Provide the (X, Y) coordinate of the cell's center where the given text is located.  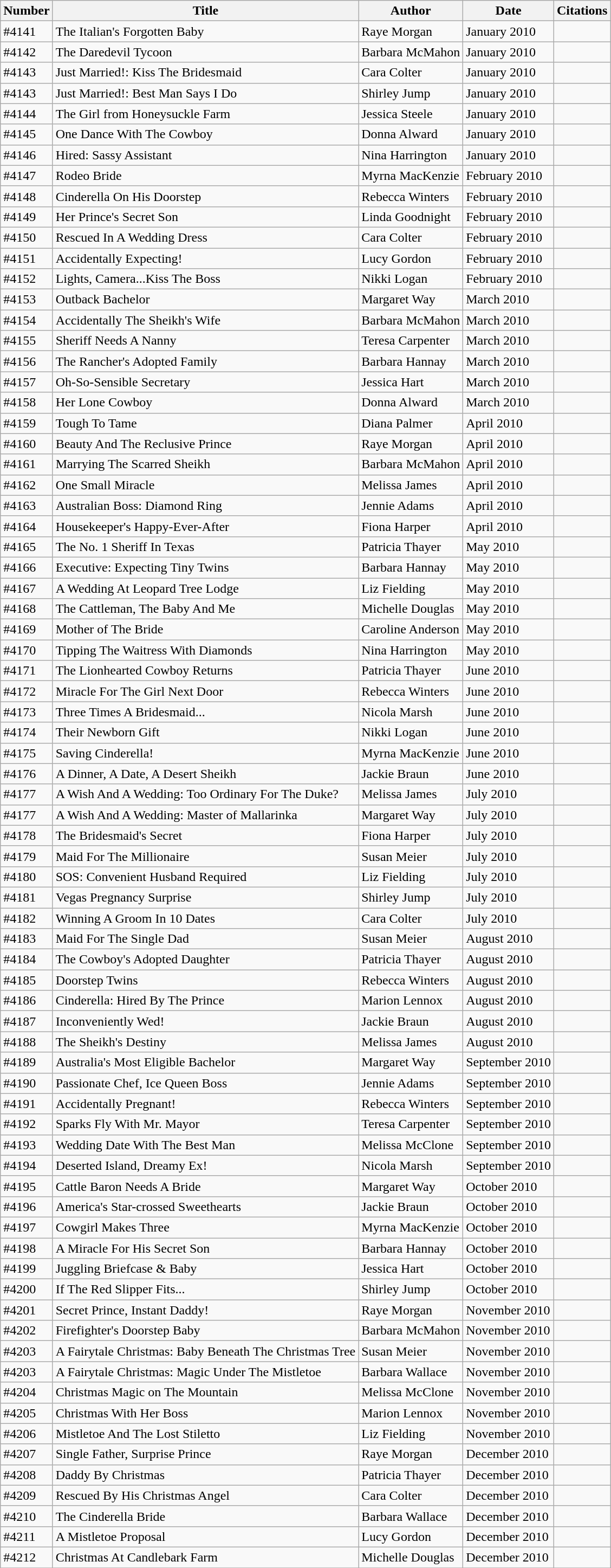
#4173 (27, 712)
Maid For The Millionaire (206, 856)
#4206 (27, 1434)
#4162 (27, 485)
Firefighter's Doorstep Baby (206, 1331)
#4161 (27, 464)
#4156 (27, 361)
#4142 (27, 52)
#4148 (27, 196)
Passionate Chef, Ice Queen Boss (206, 1083)
Rescued In A Wedding Dress (206, 237)
#4210 (27, 1516)
The Sheikh's Destiny (206, 1042)
#4183 (27, 939)
#4146 (27, 155)
Vegas Pregnancy Surprise (206, 897)
Mistletoe And The Lost Stiletto (206, 1434)
#4196 (27, 1207)
One Small Miracle (206, 485)
#4178 (27, 835)
Her Lone Cowboy (206, 403)
#4180 (27, 877)
Rescued By His Christmas Angel (206, 1495)
#4209 (27, 1495)
Daddy By Christmas (206, 1475)
Just Married!: Best Man Says I Do (206, 93)
Tipping The Waitress With Diamonds (206, 650)
Saving Cinderella! (206, 753)
One Dance With The Cowboy (206, 134)
#4186 (27, 1001)
Doorstep Twins (206, 980)
A Wish And A Wedding: Too Ordinary For The Duke? (206, 794)
The Bridesmaid's Secret (206, 835)
Rodeo Bride (206, 176)
#4190 (27, 1083)
#4171 (27, 671)
#4208 (27, 1475)
Oh-So-Sensible Secretary (206, 382)
Accidentally Pregnant! (206, 1104)
Single Father, Surprise Prince (206, 1454)
The Cinderella Bride (206, 1516)
#4154 (27, 320)
#4163 (27, 506)
Cattle Baron Needs A Bride (206, 1186)
Three Times A Bridesmaid... (206, 712)
#4179 (27, 856)
The Lionhearted Cowboy Returns (206, 671)
#4170 (27, 650)
#4205 (27, 1413)
The Girl from Honeysuckle Farm (206, 114)
Citations (582, 11)
#4158 (27, 403)
#4150 (27, 237)
A Wedding At Leopard Tree Lodge (206, 588)
Cinderella: Hired By The Prince (206, 1001)
Christmas With Her Boss (206, 1413)
Accidentally Expecting! (206, 258)
#4188 (27, 1042)
The Italian's Forgotten Baby (206, 31)
Accidentally The Sheikh's Wife (206, 320)
Linda Goodnight (411, 217)
#4147 (27, 176)
Housekeeper's Happy-Ever-After (206, 526)
#4153 (27, 300)
Deserted Island, Dreamy Ex! (206, 1165)
Author (411, 11)
The No. 1 Sheriff In Texas (206, 547)
#4197 (27, 1227)
A Fairytale Christmas: Magic Under The Mistletoe (206, 1372)
#4175 (27, 753)
#4212 (27, 1557)
Beauty And The Reclusive Prince (206, 444)
Tough To Tame (206, 423)
#4198 (27, 1248)
A Fairytale Christmas: Baby Beneath The Christmas Tree (206, 1351)
A Wish And A Wedding: Master of Mallarinka (206, 815)
Jessica Steele (411, 114)
A Dinner, A Date, A Desert Sheikh (206, 774)
#4174 (27, 733)
The Cattleman, The Baby And Me (206, 609)
Miracle For The Girl Next Door (206, 691)
Hired: Sassy Assistant (206, 155)
#4211 (27, 1537)
#4201 (27, 1310)
Juggling Briefcase & Baby (206, 1269)
A Miracle For His Secret Son (206, 1248)
SOS: Convenient Husband Required (206, 877)
#4204 (27, 1392)
The Cowboy's Adopted Daughter (206, 960)
#4168 (27, 609)
Australian Boss: Diamond Ring (206, 506)
Outback Bachelor (206, 300)
#4191 (27, 1104)
Lights, Camera...Kiss The Boss (206, 279)
#4167 (27, 588)
Christmas Magic on The Mountain (206, 1392)
#4192 (27, 1124)
Inconveniently Wed! (206, 1021)
Executive: Expecting Tiny Twins (206, 567)
Australia's Most Eligible Bachelor (206, 1062)
#4189 (27, 1062)
Cowgirl Makes Three (206, 1227)
#4199 (27, 1269)
#4169 (27, 630)
A Mistletoe Proposal (206, 1537)
#4145 (27, 134)
Marrying The Scarred Sheikh (206, 464)
#4200 (27, 1290)
#4194 (27, 1165)
The Rancher's Adopted Family (206, 361)
#4166 (27, 567)
Number (27, 11)
Just Married!: Kiss The Bridesmaid (206, 73)
Date (509, 11)
#4164 (27, 526)
#4152 (27, 279)
Diana Palmer (411, 423)
Mother of The Bride (206, 630)
#4157 (27, 382)
#4176 (27, 774)
#4187 (27, 1021)
#4160 (27, 444)
#4202 (27, 1331)
#4155 (27, 341)
#4172 (27, 691)
Her Prince's Secret Son (206, 217)
#4184 (27, 960)
Secret Prince, Instant Daddy! (206, 1310)
Cinderella On His Doorstep (206, 196)
If The Red Slipper Fits... (206, 1290)
The Daredevil Tycoon (206, 52)
Christmas At Candlebark Farm (206, 1557)
#4195 (27, 1186)
#4181 (27, 897)
#4151 (27, 258)
Winning A Groom In 10 Dates (206, 918)
Title (206, 11)
#4149 (27, 217)
Caroline Anderson (411, 630)
Wedding Date With The Best Man (206, 1145)
Their Newborn Gift (206, 733)
#4193 (27, 1145)
#4165 (27, 547)
#4185 (27, 980)
#4141 (27, 31)
Sparks Fly With Mr. Mayor (206, 1124)
#4144 (27, 114)
Sheriff Needs A Nanny (206, 341)
Maid For The Single Dad (206, 939)
#4207 (27, 1454)
#4159 (27, 423)
America's Star-crossed Sweethearts (206, 1207)
#4182 (27, 918)
